Detect which cell encompasses the target text, then output its [X, Y] center coordinate. 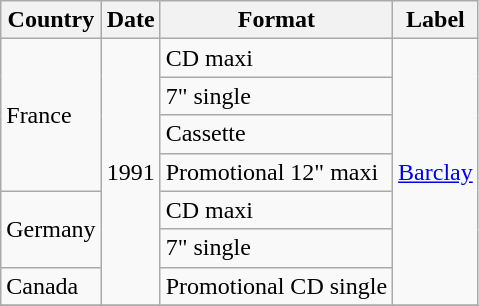
Cassette [276, 134]
France [51, 115]
Barclay [436, 172]
Promotional 12" maxi [276, 172]
Format [276, 20]
Date [130, 20]
Label [436, 20]
Promotional CD single [276, 286]
1991 [130, 172]
Canada [51, 286]
Country [51, 20]
Germany [51, 229]
